Return [x, y] of the center of cell containing provided text 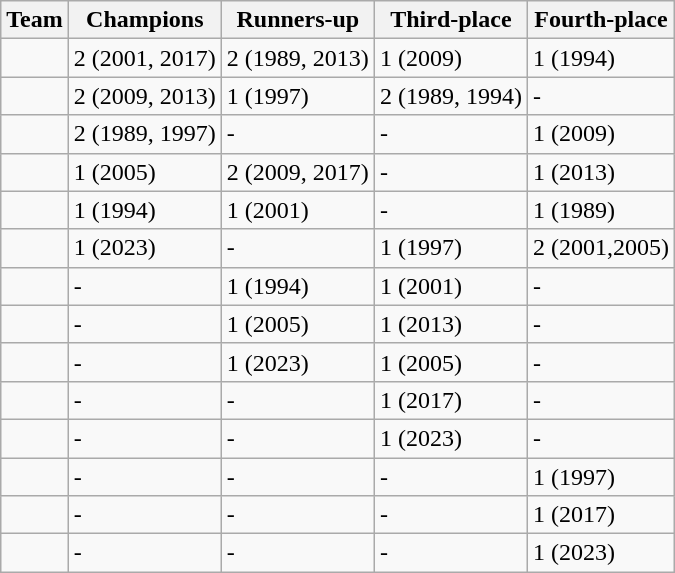
Champions [144, 20]
2 (1989, 2013) [298, 58]
2 (2001,2005) [600, 248]
2 (2009, 2013) [144, 96]
2 (2009, 2017) [298, 172]
Fourth-place [600, 20]
2 (2001, 2017) [144, 58]
1 (1989) [600, 210]
Team [35, 20]
Third-place [450, 20]
2 (1989, 1997) [144, 134]
2 (1989, 1994) [450, 96]
Runners-up [298, 20]
